Determine the (x, y) coordinate at the center of the cell enclosing the given text.  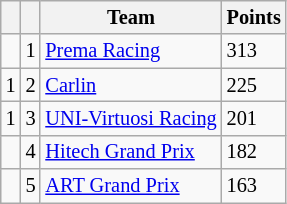
Hitech Grand Prix (130, 152)
Carlin (130, 85)
201 (254, 118)
Points (254, 17)
UNI-Virtuosi Racing (130, 118)
2 (31, 85)
163 (254, 186)
Prema Racing (130, 51)
313 (254, 51)
3 (31, 118)
4 (31, 152)
ART Grand Prix (130, 186)
Team (130, 17)
182 (254, 152)
225 (254, 85)
5 (31, 186)
